Identify which cell holds the provided text, then report its (x, y) central coordinate. 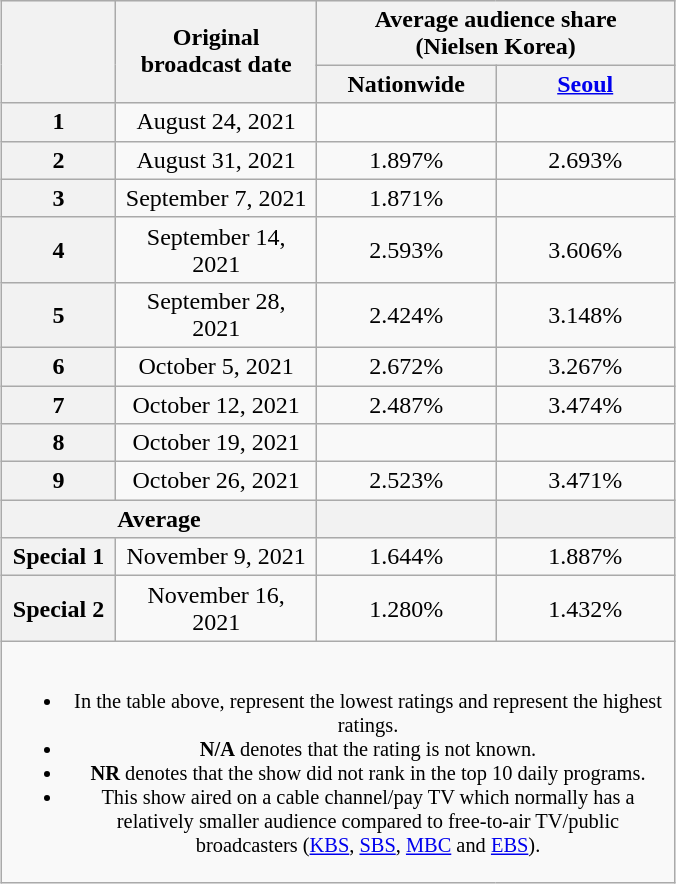
August 31, 2021 (216, 160)
Special 1 (58, 557)
September 14, 2021 (216, 250)
2.693% (586, 160)
September 7, 2021 (216, 198)
7 (58, 405)
1.897% (406, 160)
October 26, 2021 (216, 481)
3.148% (586, 314)
2.487% (406, 405)
2.672% (406, 366)
September 28, 2021 (216, 314)
Seoul (586, 84)
October 5, 2021 (216, 366)
1.432% (586, 608)
3.606% (586, 250)
1.280% (406, 608)
2.523% (406, 481)
Average (158, 519)
5 (58, 314)
Original broadcast date (216, 52)
2.424% (406, 314)
Special 2 (58, 608)
October 12, 2021 (216, 405)
3 (58, 198)
November 16, 2021 (216, 608)
3.471% (586, 481)
2.593% (406, 250)
November 9, 2021 (216, 557)
1.644% (406, 557)
4 (58, 250)
9 (58, 481)
1.887% (586, 557)
Average audience share (Nielsen Korea) (496, 32)
October 19, 2021 (216, 443)
8 (58, 443)
1.871% (406, 198)
3.267% (586, 366)
Nationwide (406, 84)
3.474% (586, 405)
6 (58, 366)
2 (58, 160)
1 (58, 122)
August 24, 2021 (216, 122)
